Detect which cell encompasses the target text, then output its (x, y) center coordinate. 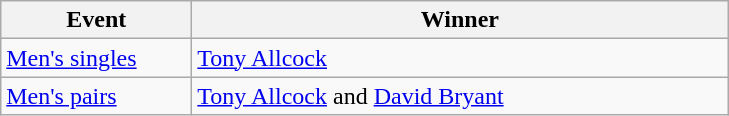
Tony Allcock (460, 58)
Tony Allcock and David Bryant (460, 96)
Men's singles (96, 58)
Men's pairs (96, 96)
Event (96, 20)
Winner (460, 20)
